Return the (X, Y) coordinate for the center point of the cell that contains the specified text.  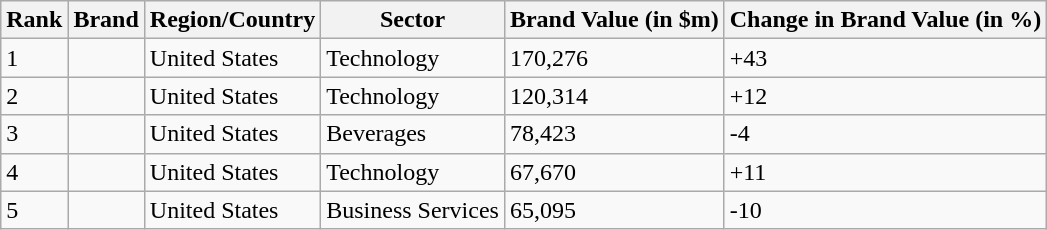
+11 (885, 172)
+12 (885, 96)
5 (34, 210)
Change in Brand Value (in %) (885, 20)
2 (34, 96)
Rank (34, 20)
-4 (885, 134)
Brand (106, 20)
Business Services (413, 210)
65,095 (614, 210)
Region/Country (232, 20)
Brand Value (in $m) (614, 20)
-10 (885, 210)
170,276 (614, 58)
78,423 (614, 134)
1 (34, 58)
+43 (885, 58)
3 (34, 134)
120,314 (614, 96)
67,670 (614, 172)
Sector (413, 20)
Beverages (413, 134)
4 (34, 172)
